Extract the (X, Y) coordinate from the center of the cell holding the provided text.  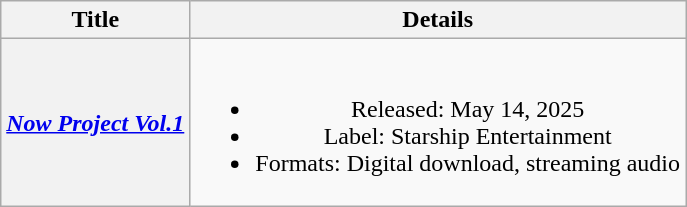
Now Project Vol.1 (96, 122)
Released: May 14, 2025Label: Starship EntertainmentFormats: Digital download, streaming audio (438, 122)
Details (438, 20)
Title (96, 20)
